Identify which cell holds the provided text, then report its [x, y] central coordinate. 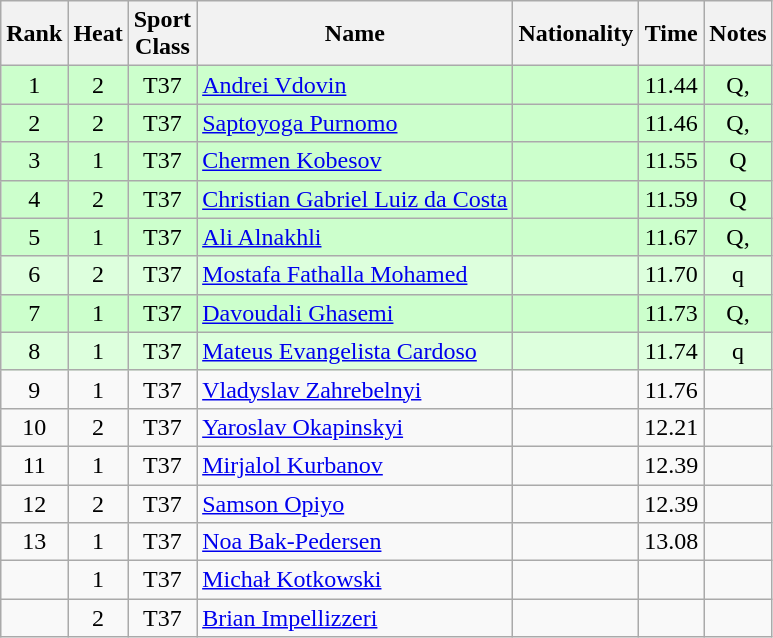
Name [355, 34]
Mateus Evangelista Cardoso [355, 351]
Time [672, 34]
11.67 [672, 237]
Vladyslav Zahrebelnyi [355, 389]
Brian Impellizzeri [355, 618]
13 [34, 542]
11.73 [672, 313]
Rank [34, 34]
Andrei Vdovin [355, 85]
12 [34, 503]
Ali Alnakhli [355, 237]
Davoudali Ghasemi [355, 313]
Nationality [576, 34]
3 [34, 161]
4 [34, 199]
11.76 [672, 389]
11.70 [672, 275]
7 [34, 313]
Christian Gabriel Luiz da Costa [355, 199]
11.46 [672, 123]
6 [34, 275]
13.08 [672, 542]
11.59 [672, 199]
10 [34, 427]
5 [34, 237]
Michał Kotkowski [355, 580]
11.44 [672, 85]
8 [34, 351]
Samson Opiyo [355, 503]
Saptoyoga Purnomo [355, 123]
Chermen Kobesov [355, 161]
SportClass [162, 34]
Mirjalol Kurbanov [355, 465]
Heat [98, 34]
9 [34, 389]
11.55 [672, 161]
11 [34, 465]
Mostafa Fathalla Mohamed [355, 275]
12.21 [672, 427]
11.74 [672, 351]
Yaroslav Okapinskyi [355, 427]
Noa Bak-Pedersen [355, 542]
Notes [738, 34]
